For the text-containing cell, return its midpoint in [X, Y] coordinate format. 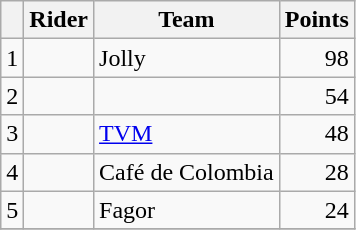
24 [316, 210]
2 [12, 96]
1 [12, 58]
28 [316, 172]
98 [316, 58]
54 [316, 96]
3 [12, 134]
48 [316, 134]
5 [12, 210]
Rider [59, 20]
TVM [187, 134]
Fagor [187, 210]
Café de Colombia [187, 172]
Team [187, 20]
Points [316, 20]
4 [12, 172]
Jolly [187, 58]
